Output the [x, y] coordinate of the center of the cell containing the given text.  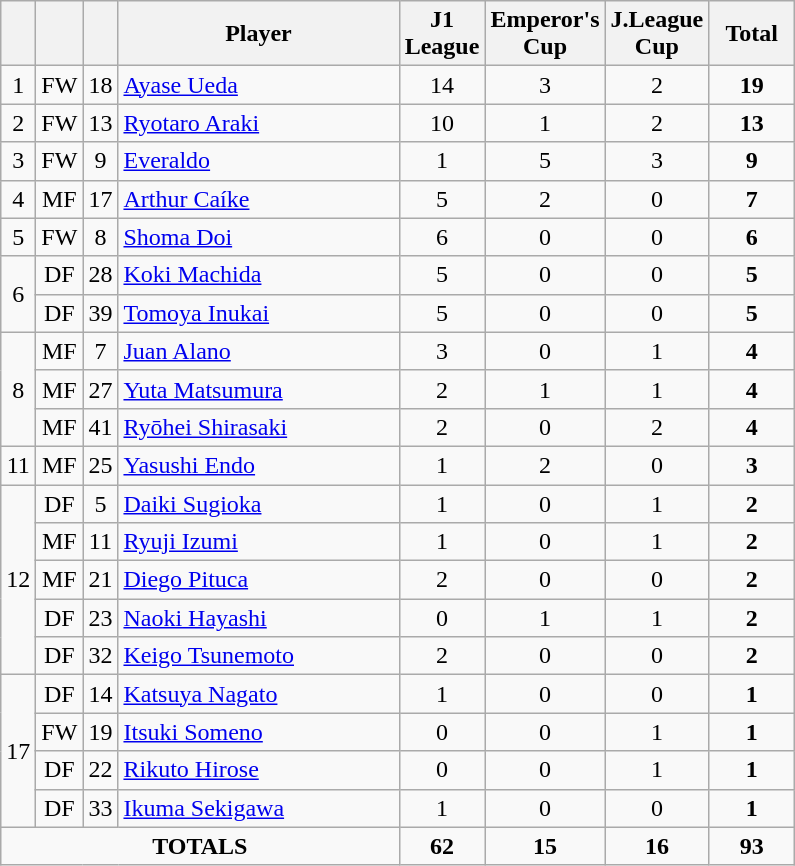
41 [100, 427]
Katsuya Nagato [258, 694]
Ryotaro Araki [258, 123]
16 [657, 846]
Daiki Sugioka [258, 503]
Keigo Tsunemoto [258, 656]
Koki Machida [258, 275]
23 [100, 618]
Naoki Hayashi [258, 618]
93 [752, 846]
28 [100, 275]
TOTALS [200, 846]
15 [545, 846]
Emperor's Cup [545, 34]
Ayase Ueda [258, 85]
25 [100, 465]
22 [100, 770]
Player [258, 34]
Juan Alano [258, 351]
J1 League [442, 34]
Ryōhei Shirasaki [258, 427]
33 [100, 808]
39 [100, 313]
10 [442, 123]
J.League Cup [657, 34]
Total [752, 34]
27 [100, 389]
Itsuki Someno [258, 732]
62 [442, 846]
18 [100, 85]
Ryuji Izumi [258, 542]
Everaldo [258, 161]
21 [100, 580]
Yuta Matsumura [258, 389]
Tomoya Inukai [258, 313]
32 [100, 656]
Rikuto Hirose [258, 770]
Diego Pituca [258, 580]
Shoma Doi [258, 237]
Yasushi Endo [258, 465]
Ikuma Sekigawa [258, 808]
12 [18, 579]
Arthur Caíke [258, 199]
